Return [x, y] of the center of cell containing provided text 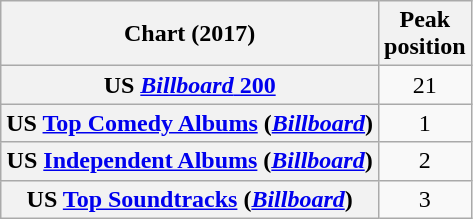
3 [425, 199]
Peakposition [425, 34]
2 [425, 161]
US Independent Albums (Billboard) [190, 161]
US Top Soundtracks (Billboard) [190, 199]
1 [425, 123]
21 [425, 85]
US Top Comedy Albums (Billboard) [190, 123]
US Billboard 200 [190, 85]
Chart (2017) [190, 34]
